Determine the (x, y) coordinate at the center of the cell enclosing the given text.  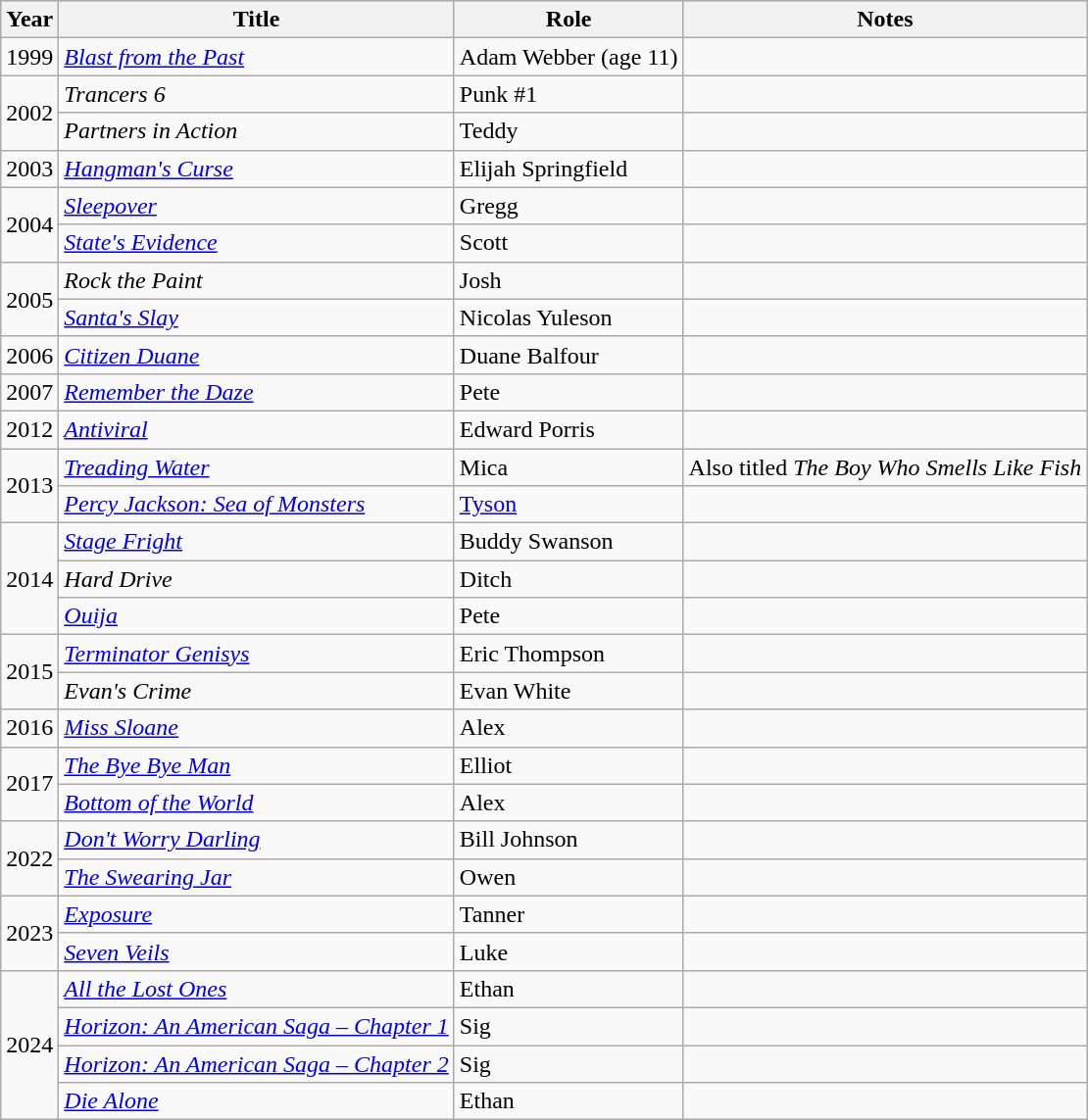
2012 (29, 429)
Hard Drive (257, 579)
Edward Porris (569, 429)
Duane Balfour (569, 355)
Horizon: An American Saga – Chapter 2 (257, 1063)
Percy Jackson: Sea of Monsters (257, 505)
Partners in Action (257, 131)
Josh (569, 280)
Treading Water (257, 467)
Santa's Slay (257, 317)
Antiviral (257, 429)
Eric Thompson (569, 654)
2004 (29, 224)
Title (257, 20)
State's Evidence (257, 243)
Blast from the Past (257, 57)
Evan's Crime (257, 691)
2013 (29, 486)
1999 (29, 57)
Hangman's Curse (257, 169)
2005 (29, 299)
Buddy Swanson (569, 542)
2002 (29, 113)
Teddy (569, 131)
The Bye Bye Man (257, 765)
Rock the Paint (257, 280)
2014 (29, 579)
Also titled The Boy Who Smells Like Fish (885, 467)
Ditch (569, 579)
Elliot (569, 765)
Owen (569, 877)
Exposure (257, 914)
Seven Veils (257, 951)
Notes (885, 20)
Punk #1 (569, 94)
2022 (29, 858)
2023 (29, 933)
Remember the Daze (257, 392)
Bottom of the World (257, 803)
Adam Webber (age 11) (569, 57)
Trancers 6 (257, 94)
2006 (29, 355)
Horizon: An American Saga – Chapter 1 (257, 1026)
2017 (29, 784)
Elijah Springfield (569, 169)
Terminator Genisys (257, 654)
Tanner (569, 914)
Die Alone (257, 1101)
2007 (29, 392)
All the Lost Ones (257, 989)
2016 (29, 728)
Luke (569, 951)
2015 (29, 672)
Bill Johnson (569, 840)
Ouija (257, 616)
Stage Fright (257, 542)
The Swearing Jar (257, 877)
Evan White (569, 691)
Nicolas Yuleson (569, 317)
Year (29, 20)
Scott (569, 243)
2024 (29, 1045)
Mica (569, 467)
Gregg (569, 206)
Sleepover (257, 206)
Citizen Duane (257, 355)
Miss Sloane (257, 728)
2003 (29, 169)
Role (569, 20)
Don't Worry Darling (257, 840)
Tyson (569, 505)
